Search for the cell housing the specified text and yield its (x, y) center coordinate. 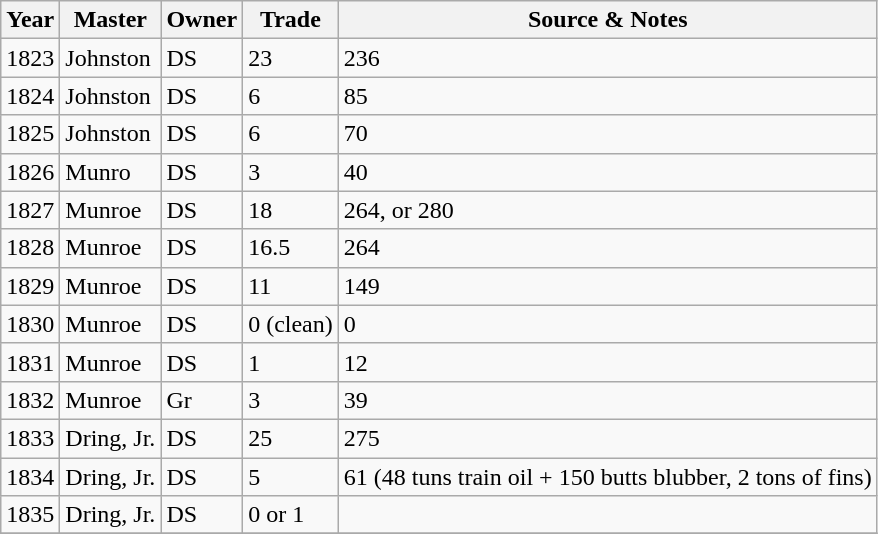
61 (48 tuns train oil + 150 butts blubber, 2 tons of fins) (608, 477)
236 (608, 58)
85 (608, 96)
Year (30, 20)
1825 (30, 134)
1827 (30, 210)
Trade (291, 20)
1828 (30, 248)
5 (291, 477)
1823 (30, 58)
25 (291, 438)
1832 (30, 400)
40 (608, 172)
Owner (202, 20)
1833 (30, 438)
0 (clean) (291, 324)
12 (608, 362)
39 (608, 400)
0 (608, 324)
16.5 (291, 248)
0 or 1 (291, 515)
Master (110, 20)
275 (608, 438)
1830 (30, 324)
Gr (202, 400)
1 (291, 362)
18 (291, 210)
1834 (30, 477)
1829 (30, 286)
1824 (30, 96)
149 (608, 286)
1835 (30, 515)
264 (608, 248)
11 (291, 286)
1831 (30, 362)
Munro (110, 172)
264, or 280 (608, 210)
23 (291, 58)
1826 (30, 172)
70 (608, 134)
Source & Notes (608, 20)
